Search for the cell housing the specified text and yield its [X, Y] center coordinate. 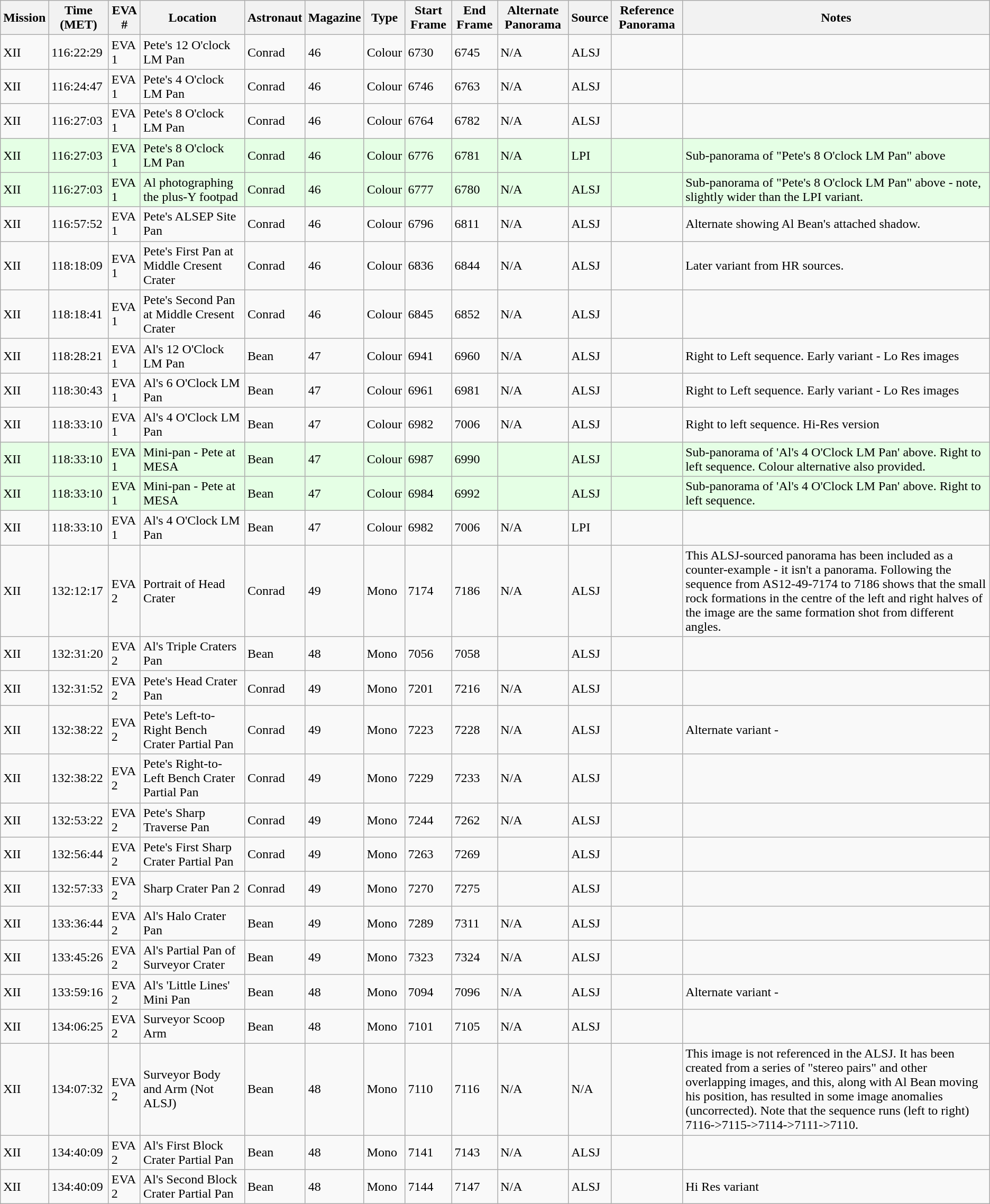
6984 [428, 494]
132:57:33 [78, 888]
Sub-panorama of 'Al's 4 O'Clock LM Pan' above. Right to left sequence. [837, 494]
7263 [428, 854]
Sub-panorama of "Pete's 8 O'clock LM Pan" above - note, slightly wider than the LPI variant. [837, 189]
Pete's First Sharp Crater Partial Pan [192, 854]
Al's Partial Pan of Surveyor Crater [192, 957]
Pete's First Pan at Middle Cresent Crater [192, 265]
6992 [475, 494]
7201 [428, 688]
Pete's Sharp Traverse Pan [192, 820]
Notes [837, 18]
7096 [475, 992]
116:22:29 [78, 52]
132:31:20 [78, 654]
Surveyor Scoop Arm [192, 1026]
6987 [428, 459]
6782 [475, 121]
6845 [428, 314]
7229 [428, 778]
6796 [428, 224]
7094 [428, 992]
118:30:43 [78, 390]
7228 [475, 730]
Al photographing the plus-Y footpad [192, 189]
7101 [428, 1026]
116:57:52 [78, 224]
Later variant from HR sources. [837, 265]
132:12:17 [78, 591]
EVA # [124, 18]
Sharp Crater Pan 2 [192, 888]
Reference Panorama [647, 18]
132:31:52 [78, 688]
7116 [475, 1089]
Al's 12 O'Clock LM Pan [192, 355]
118:18:09 [78, 265]
7289 [428, 923]
6844 [475, 265]
6764 [428, 121]
6852 [475, 314]
133:36:44 [78, 923]
7105 [475, 1026]
Location [192, 18]
6990 [475, 459]
Al's Halo Crater Pan [192, 923]
6781 [475, 155]
Al's Second Block Crater Partial Pan [192, 1187]
7233 [475, 778]
Alternate showing Al Bean's attached shadow. [837, 224]
7056 [428, 654]
7223 [428, 730]
6811 [475, 224]
7110 [428, 1089]
6780 [475, 189]
Portrait of Head Crater [192, 591]
7270 [428, 888]
7174 [428, 591]
6941 [428, 355]
Pete's 12 O'clock LM Pan [192, 52]
Magazine [334, 18]
End Frame [475, 18]
133:45:26 [78, 957]
134:07:32 [78, 1089]
6776 [428, 155]
6981 [475, 390]
Al's 6 O'Clock LM Pan [192, 390]
Pete's Left-to-Right Bench Crater Partial Pan [192, 730]
118:18:41 [78, 314]
6746 [428, 87]
Source [590, 18]
6763 [475, 87]
7141 [428, 1152]
Pete's Second Pan at Middle Cresent Crater [192, 314]
7324 [475, 957]
Astronaut [275, 18]
Pete's Right-to-Left Bench Crater Partial Pan [192, 778]
7147 [475, 1187]
6777 [428, 189]
7262 [475, 820]
7216 [475, 688]
Sub-panorama of "Pete's 8 O'clock LM Pan" above [837, 155]
Surveyor Body and Arm (Not ALSJ) [192, 1089]
116:24:47 [78, 87]
Hi Res variant [837, 1187]
6961 [428, 390]
Type [384, 18]
Al's Triple Craters Pan [192, 654]
Time (MET) [78, 18]
Alternate Panorama [533, 18]
Right to left sequence. Hi-Res version [837, 424]
Mission [24, 18]
134:06:25 [78, 1026]
7143 [475, 1152]
6730 [428, 52]
7186 [475, 591]
6745 [475, 52]
7323 [428, 957]
7269 [475, 854]
132:53:22 [78, 820]
7275 [475, 888]
Pete's ALSEP Site Pan [192, 224]
133:59:16 [78, 992]
Sub-panorama of 'Al's 4 O'Clock LM Pan' above. Right to left sequence. Colour alternative also provided. [837, 459]
6960 [475, 355]
7144 [428, 1187]
6836 [428, 265]
132:56:44 [78, 854]
Al's First Block Crater Partial Pan [192, 1152]
7311 [475, 923]
118:28:21 [78, 355]
Al's 'Little Lines' Mini Pan [192, 992]
Start Frame [428, 18]
Pete's 4 O'clock LM Pan [192, 87]
7058 [475, 654]
7244 [428, 820]
Pete's Head Crater Pan [192, 688]
